For the text-containing cell, return its midpoint in (x, y) coordinate format. 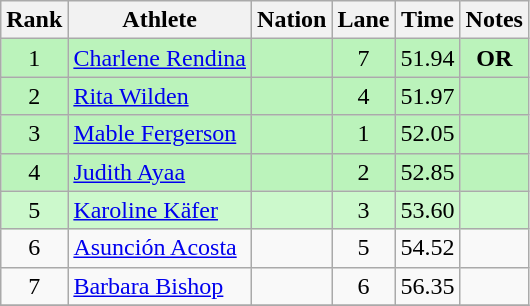
Lane (364, 20)
51.97 (428, 96)
Asunción Acosta (160, 248)
OR (494, 58)
Athlete (160, 20)
Time (428, 20)
52.05 (428, 134)
Rank (34, 20)
51.94 (428, 58)
Mable Fergerson (160, 134)
52.85 (428, 172)
Judith Ayaa (160, 172)
Charlene Rendina (160, 58)
54.52 (428, 248)
Nation (292, 20)
Barbara Bishop (160, 286)
56.35 (428, 286)
Notes (494, 20)
Karoline Käfer (160, 210)
53.60 (428, 210)
Rita Wilden (160, 96)
